Identify which cell holds the provided text, then report its [x, y] central coordinate. 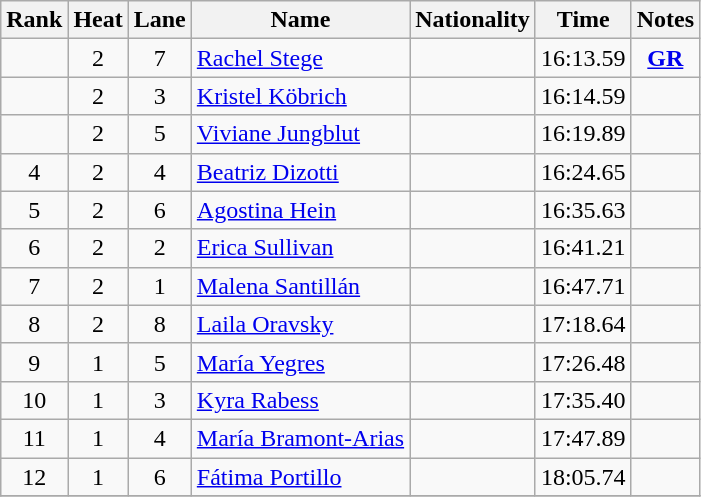
16:35.63 [583, 210]
Kristel Köbrich [300, 96]
16:24.65 [583, 172]
Rachel Stege [300, 58]
Heat [98, 20]
Erica Sullivan [300, 248]
Nationality [473, 20]
Fátima Portillo [300, 477]
17:47.89 [583, 438]
María Bramont-Arias [300, 438]
Name [300, 20]
10 [34, 400]
María Yegres [300, 362]
17:26.48 [583, 362]
11 [34, 438]
17:35.40 [583, 400]
Time [583, 20]
Rank [34, 20]
16:47.71 [583, 286]
Notes [665, 20]
17:18.64 [583, 324]
Kyra Rabess [300, 400]
Beatriz Dizotti [300, 172]
Malena Santillán [300, 286]
9 [34, 362]
Lane [160, 20]
Viviane Jungblut [300, 134]
16:19.89 [583, 134]
16:14.59 [583, 96]
18:05.74 [583, 477]
Agostina Hein [300, 210]
16:13.59 [583, 58]
Laila Oravsky [300, 324]
12 [34, 477]
16:41.21 [583, 248]
GR [665, 58]
